Return the (X, Y) coordinate for the center point of the cell that contains the specified text.  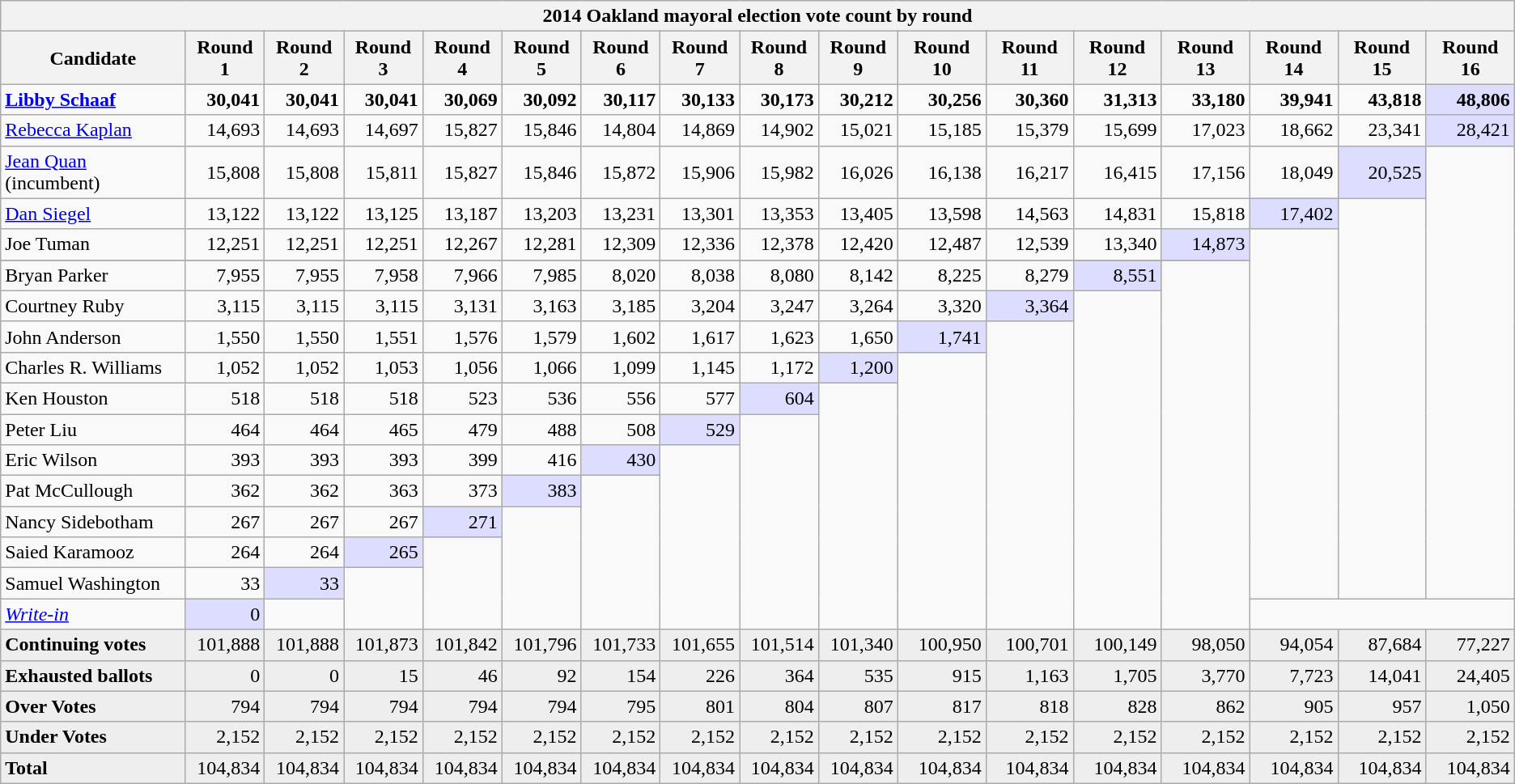
12,267 (462, 244)
15,906 (700, 172)
416 (541, 460)
3,364 (1029, 306)
3,163 (541, 306)
Write-in (93, 614)
807 (858, 706)
Round 3 (384, 58)
818 (1029, 706)
13,405 (858, 214)
1,056 (462, 367)
14,563 (1029, 214)
39,941 (1293, 100)
Round 13 (1206, 58)
101,873 (384, 645)
30,256 (942, 100)
3,185 (621, 306)
Round 10 (942, 58)
14,873 (1206, 244)
Libby Schaaf (93, 100)
Total (93, 768)
28,421 (1470, 130)
14,869 (700, 130)
801 (700, 706)
Candidate (93, 58)
Jean Quan (incumbent) (93, 172)
Rebecca Kaplan (93, 130)
383 (541, 491)
20,525 (1382, 172)
Round 5 (541, 58)
Round 6 (621, 58)
804 (779, 706)
508 (621, 430)
1,172 (779, 367)
13,340 (1117, 244)
14,697 (384, 130)
271 (462, 522)
12,336 (700, 244)
3,320 (942, 306)
817 (942, 706)
15,699 (1117, 130)
Eric Wilson (93, 460)
13,301 (700, 214)
Round 1 (225, 58)
12,420 (858, 244)
536 (541, 398)
101,655 (700, 645)
14,902 (779, 130)
Courtney Ruby (93, 306)
957 (1382, 706)
3,770 (1206, 676)
226 (700, 676)
Round 2 (304, 58)
46 (462, 676)
Continuing votes (93, 645)
3,204 (700, 306)
16,138 (942, 172)
1,099 (621, 367)
Round 11 (1029, 58)
15,872 (621, 172)
8,225 (942, 275)
14,804 (621, 130)
101,796 (541, 645)
13,187 (462, 214)
1,623 (779, 337)
1,053 (384, 367)
Bryan Parker (93, 275)
16,415 (1117, 172)
15 (384, 676)
1,579 (541, 337)
604 (779, 398)
7,958 (384, 275)
15,185 (942, 130)
Exhausted ballots (93, 676)
577 (700, 398)
Ken Houston (93, 398)
556 (621, 398)
16,026 (858, 172)
92 (541, 676)
12,539 (1029, 244)
488 (541, 430)
30,117 (621, 100)
7,985 (541, 275)
Dan Siegel (93, 214)
John Anderson (93, 337)
Round 8 (779, 58)
17,402 (1293, 214)
479 (462, 430)
Charles R. Williams (93, 367)
8,142 (858, 275)
1,145 (700, 367)
77,227 (1470, 645)
15,021 (858, 130)
18,662 (1293, 130)
Round 15 (1382, 58)
100,701 (1029, 645)
13,203 (541, 214)
30,069 (462, 100)
795 (621, 706)
Round 9 (858, 58)
7,723 (1293, 676)
101,514 (779, 645)
1,617 (700, 337)
101,842 (462, 645)
7,966 (462, 275)
30,360 (1029, 100)
1,741 (942, 337)
915 (942, 676)
828 (1117, 706)
Round 7 (700, 58)
12,487 (942, 244)
265 (384, 553)
1,650 (858, 337)
15,811 (384, 172)
Round 16 (1470, 58)
13,598 (942, 214)
100,950 (942, 645)
523 (462, 398)
13,125 (384, 214)
30,173 (779, 100)
465 (384, 430)
17,156 (1206, 172)
1,576 (462, 337)
8,020 (621, 275)
154 (621, 676)
Round 12 (1117, 58)
1,050 (1470, 706)
373 (462, 491)
30,133 (700, 100)
Saied Karamooz (93, 553)
3,131 (462, 306)
535 (858, 676)
862 (1206, 706)
Round 14 (1293, 58)
Pat McCullough (93, 491)
87,684 (1382, 645)
364 (779, 676)
100,149 (1117, 645)
18,049 (1293, 172)
31,313 (1117, 100)
905 (1293, 706)
13,231 (621, 214)
1,551 (384, 337)
1,200 (858, 367)
94,054 (1293, 645)
14,041 (1382, 676)
3,264 (858, 306)
17,023 (1206, 130)
529 (700, 430)
12,378 (779, 244)
Nancy Sidebotham (93, 522)
24,405 (1470, 676)
23,341 (1382, 130)
8,279 (1029, 275)
1,705 (1117, 676)
8,551 (1117, 275)
12,281 (541, 244)
Round 4 (462, 58)
48,806 (1470, 100)
101,733 (621, 645)
399 (462, 460)
430 (621, 460)
1,602 (621, 337)
Samuel Washington (93, 583)
1,163 (1029, 676)
15,982 (779, 172)
Over Votes (93, 706)
1,066 (541, 367)
15,379 (1029, 130)
30,092 (541, 100)
16,217 (1029, 172)
Joe Tuman (93, 244)
33,180 (1206, 100)
13,353 (779, 214)
2014 Oakland mayoral election vote count by round (757, 16)
43,818 (1382, 100)
101,340 (858, 645)
15,818 (1206, 214)
363 (384, 491)
8,038 (700, 275)
3,247 (779, 306)
Peter Liu (93, 430)
30,212 (858, 100)
98,050 (1206, 645)
12,309 (621, 244)
14,831 (1117, 214)
Under Votes (93, 737)
8,080 (779, 275)
